For the text-containing cell, return its midpoint in (x, y) coordinate format. 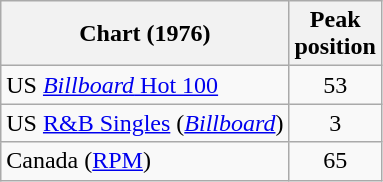
Peakposition (335, 34)
US Billboard Hot 100 (145, 85)
65 (335, 161)
Canada (RPM) (145, 161)
53 (335, 85)
Chart (1976) (145, 34)
3 (335, 123)
US R&B Singles (Billboard) (145, 123)
